Identify which cell holds the provided text, then report its [X, Y] central coordinate. 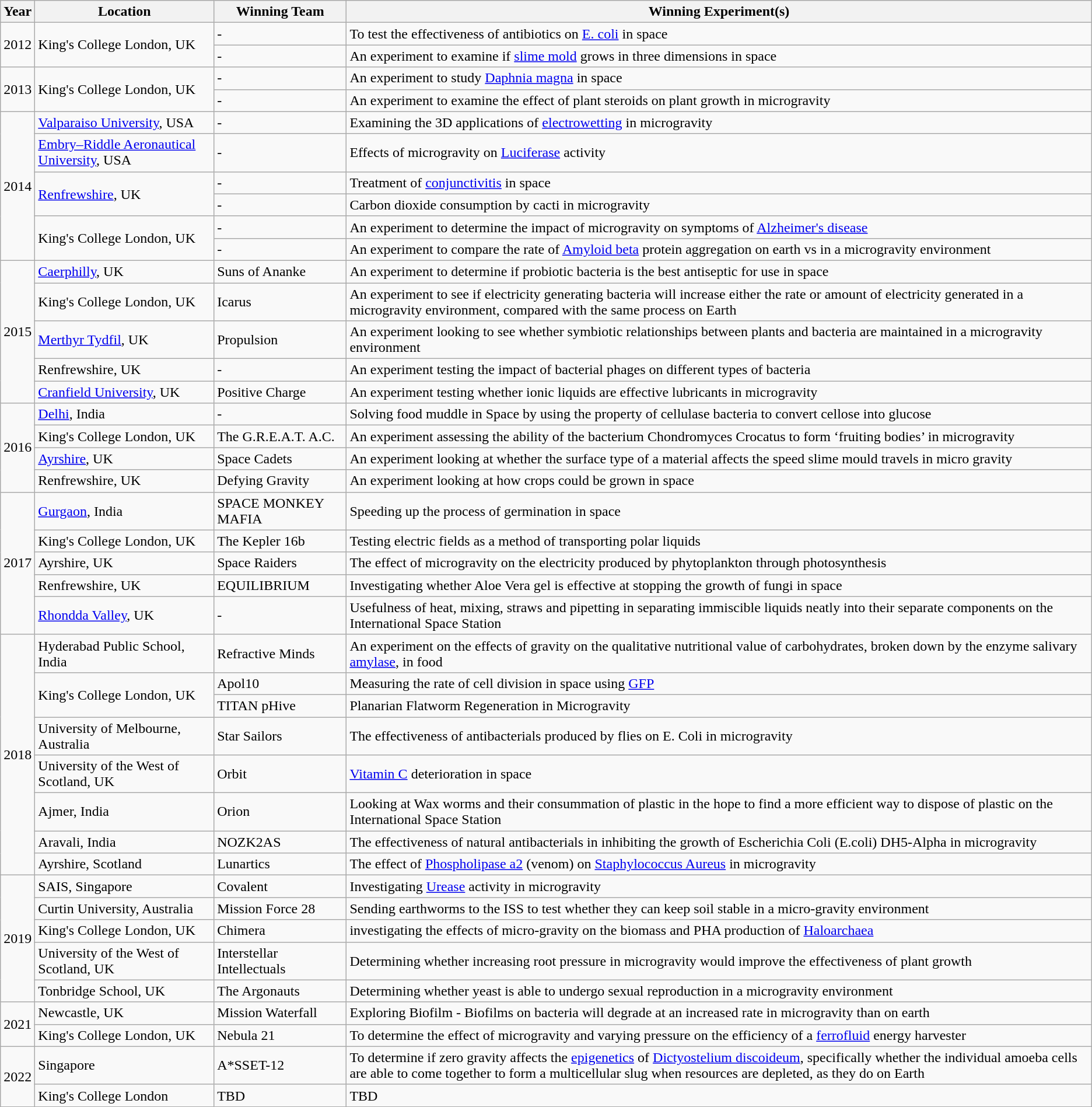
Mission Force 28 [280, 909]
King's College London [125, 1095]
Propulsion [280, 340]
Interstellar Intellectuals [280, 961]
Lunartics [280, 864]
2022 [17, 1076]
Tonbridge School, UK [125, 991]
Merthyr Tydfil, UK [125, 340]
Measuring the rate of cell division in space using GFP [719, 683]
Determining whether yeast is able to undergo sexual reproduction in a microgravity environment [719, 991]
An experiment assessing the ability of the bacterium Chondromyces Crocatus to form ‘fruiting bodies’ in microgravity [719, 436]
SAIS, Singapore [125, 886]
The Argonauts [280, 991]
Ajmer, India [125, 812]
Hyderabad Public School, India [125, 654]
Space Cadets [280, 459]
The G.R.E.A.T. A.C. [280, 436]
An experiment to determine the impact of microgravity on symptoms of Alzheimer's disease [719, 227]
An experiment looking at whether the surface type of a material affects the speed slime mould travels in micro gravity [719, 459]
An experiment to determine if probiotic bacteria is the best antiseptic for use in space [719, 271]
Gurgaon, India [125, 511]
SPACE MONKEY MAFIA [280, 511]
An experiment looking to see whether symbiotic relationships between plants and bacteria are maintained in a microgravity environment [719, 340]
2019 [17, 938]
An experiment to examine the effect of plant steroids on plant growth in microgravity [719, 100]
Newcastle, UK [125, 1013]
Solving food muddle in Space by using the property of cellulase bacteria to convert cellose into glucose [719, 414]
Investigating whether Aloe Vera gel is effective at stopping the growth of fungi in space [719, 585]
To test the effectiveness of antibiotics on E. coli in space [719, 34]
Curtin University, Australia [125, 909]
2015 [17, 331]
Mission Waterfall [280, 1013]
Suns of Ananke [280, 271]
The effect of Phospholipase a2 (venom) on Staphylococcus Aureus in microgravity [719, 864]
Location [125, 12]
Carbon dioxide consumption by cacti in microgravity [719, 205]
Orbit [280, 774]
Star Sailors [280, 735]
Year [17, 12]
Effects of microgravity on Luciferase activity [719, 153]
Speeding up the process of germination in space [719, 511]
The effect of microgravity on the electricity produced by phytoplankton through photosynthesis [719, 563]
investigating the effects of micro-gravity on the biomass and PHA production of Haloarchaea [719, 931]
Refractive Minds [280, 654]
An experiment testing whether ionic liquids are effective lubricants in microgravity [719, 392]
EQUILIBRIUM [280, 585]
Exploring Biofilm - Biofilms on bacteria will degrade at an increased rate in microgravity than on earth [719, 1013]
Examining the 3D applications of electrowetting in microgravity [719, 123]
University of Melbourne, Australia [125, 735]
The effectiveness of natural antibacterials in inhibiting the growth of Escherichia Coli (E.coli) DH5-Alpha in microgravity [719, 842]
Caerphilly, UK [125, 271]
Aravali, India [125, 842]
Apol10 [280, 683]
Defying Gravity [280, 481]
An experiment to compare the rate of Amyloid beta protein aggregation on earth vs in a microgravity environment [719, 249]
Planarian Flatworm Regeneration in Microgravity [719, 706]
Embry–Riddle Aeronautical University, USA [125, 153]
Singapore [125, 1066]
Icarus [280, 301]
2012 [17, 45]
Treatment of conjunctivitis in space [719, 183]
Winning Experiment(s) [719, 12]
A*SSET-12 [280, 1066]
An experiment on the effects of gravity on the qualitative nutritional value of carbohydrates, broken down by the enzyme salivary amylase, in food [719, 654]
Chimera [280, 931]
Vitamin C deterioration in space [719, 774]
The Kepler 16b [280, 541]
Testing electric fields as a method of transporting polar liquids [719, 541]
An experiment to examine if slime mold grows in three dimensions in space [719, 56]
Cranfield University, UK [125, 392]
2018 [17, 755]
Positive Charge [280, 392]
TITAN pHive [280, 706]
NOZK2AS [280, 842]
Valparaiso University, USA [125, 123]
2017 [17, 563]
2021 [17, 1024]
An experiment testing the impact of bacterial phages on different types of bacteria [719, 370]
An experiment looking at how crops could be grown in space [719, 481]
Sending earthworms to the ISS to test whether they can keep soil stable in a micro-gravity environment [719, 909]
Delhi, India [125, 414]
2014 [17, 186]
Determining whether increasing root pressure in microgravity would improve the effectiveness of plant growth [719, 961]
2016 [17, 448]
Space Raiders [280, 563]
To determine the effect of microgravity and varying pressure on the efficiency of a ferrofluid energy harvester [719, 1035]
Nebula 21 [280, 1035]
The effectiveness of antibacterials produced by flies on E. Coli in microgravity [719, 735]
Covalent [280, 886]
2013 [17, 89]
Ayrshire, Scotland [125, 864]
An experiment to study Daphnia magna in space [719, 78]
Orion [280, 812]
Winning Team [280, 12]
Investigating Urease activity in microgravity [719, 886]
Rhondda Valley, UK [125, 615]
